Pinpoint the cell where the given text exists, returning its (X, Y) midpoint coordinate. 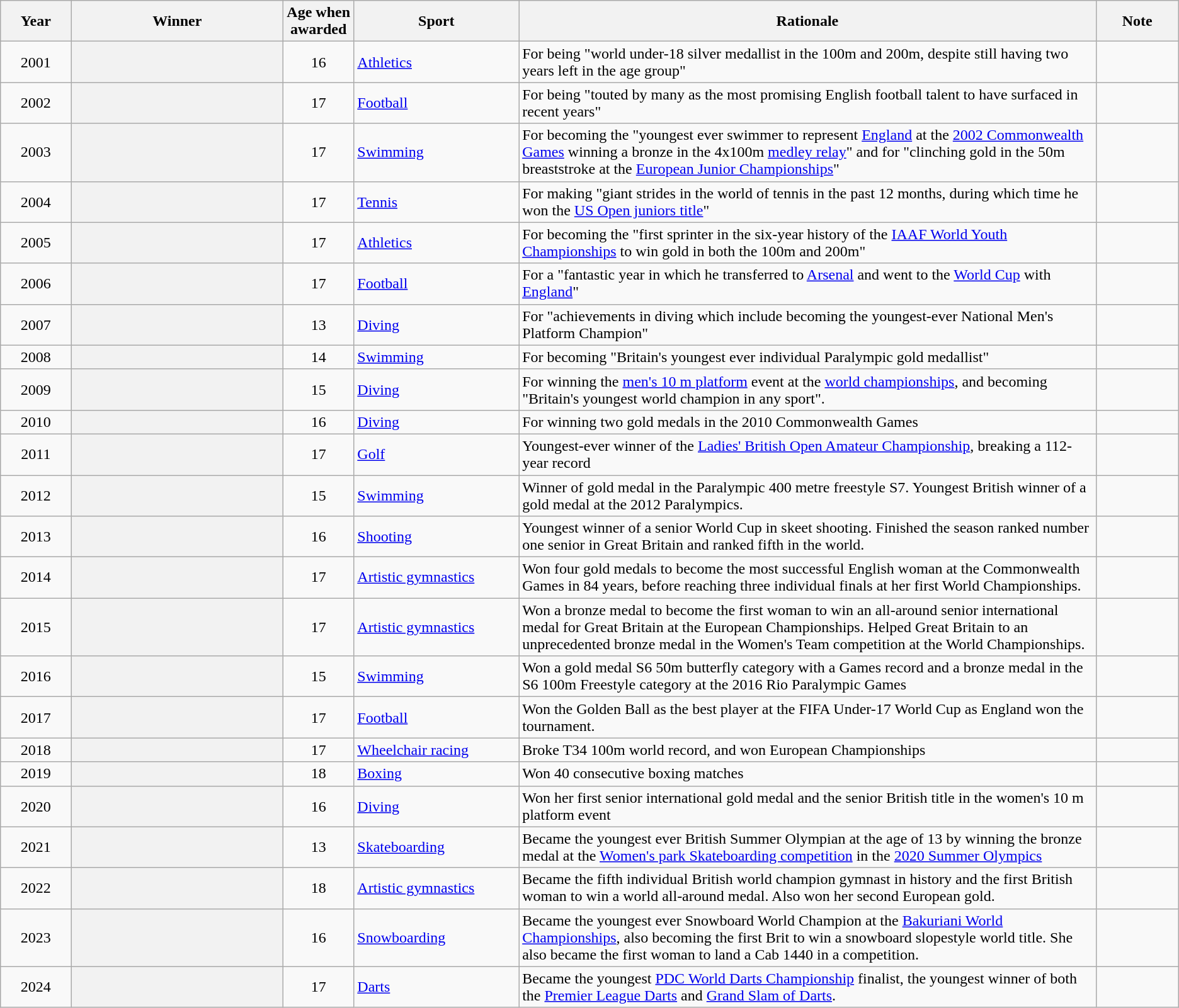
Youngest-ever winner of the Ladies' British Open Amateur Championship, breaking a 112-year record (807, 455)
2016 (36, 676)
Wheelchair racing (436, 750)
Year (36, 21)
For "achievements in diving which include becoming the youngest-ever National Men's Platform Champion" (807, 325)
Skateboarding (436, 847)
Won 40 consecutive boxing matches (807, 774)
Won a gold medal S6 50m butterfly category with a Games record and a bronze medal in the S6 100m Freestyle category at the 2016 Rio Paralympic Games (807, 676)
Sport (436, 21)
Winner of gold medal in the Paralympic 400 metre freestyle S7. Youngest British winner of a gold medal at the 2012 Paralympics. (807, 495)
2011 (36, 455)
Winner (178, 21)
2001 (36, 62)
2015 (36, 627)
Broke T34 100m world record, and won European Championships (807, 750)
2021 (36, 847)
Won the Golden Ball as the best player at the FIFA Under-17 World Cup as England won the tournament. (807, 718)
Snowboarding (436, 937)
Age when awarded (319, 21)
2004 (36, 201)
For winning two gold medals in the 2010 Commonwealth Games (807, 422)
2017 (36, 718)
2002 (36, 103)
Rationale (807, 21)
For becoming "Britain's youngest ever individual Paralympic gold medallist" (807, 357)
2020 (36, 806)
2006 (36, 283)
2024 (36, 987)
2012 (36, 495)
Shooting (436, 536)
2008 (36, 357)
Youngest winner of a senior World Cup in skeet shooting. Finished the season ranked number one senior in Great Britain and ranked fifth in the world. (807, 536)
2014 (36, 578)
Won her first senior international gold medal and the senior British title in the women's 10 m platform event (807, 806)
2003 (36, 152)
Became the youngest PDC World Darts Championship finalist, the youngest winner of both the Premier League Darts and Grand Slam of Darts. (807, 987)
14 (319, 357)
2007 (36, 325)
Tennis (436, 201)
2019 (36, 774)
Boxing (436, 774)
Note (1137, 21)
2023 (36, 937)
For being "world under-18 silver medallist in the 100m and 200m, despite still having two years left in the age group" (807, 62)
2022 (36, 888)
Darts (436, 987)
2010 (36, 422)
For winning the men's 10 m platform event at the world championships, and becoming "Britain's youngest world champion in any sport". (807, 389)
For making "giant strides in the world of tennis in the past 12 months, during which time he won the US Open juniors title" (807, 201)
For being "touted by many as the most promising English football talent to have surfaced in recent years" (807, 103)
2013 (36, 536)
For becoming the "first sprinter in the six-year history of the IAAF World Youth Championships to win gold in both the 100m and 200m" (807, 243)
2005 (36, 243)
2018 (36, 750)
2009 (36, 389)
Golf (436, 455)
For a "fantastic year in which he transferred to Arsenal and went to the World Cup with England" (807, 283)
